Return the [x, y] coordinate for the center point of the cell that contains the specified text.  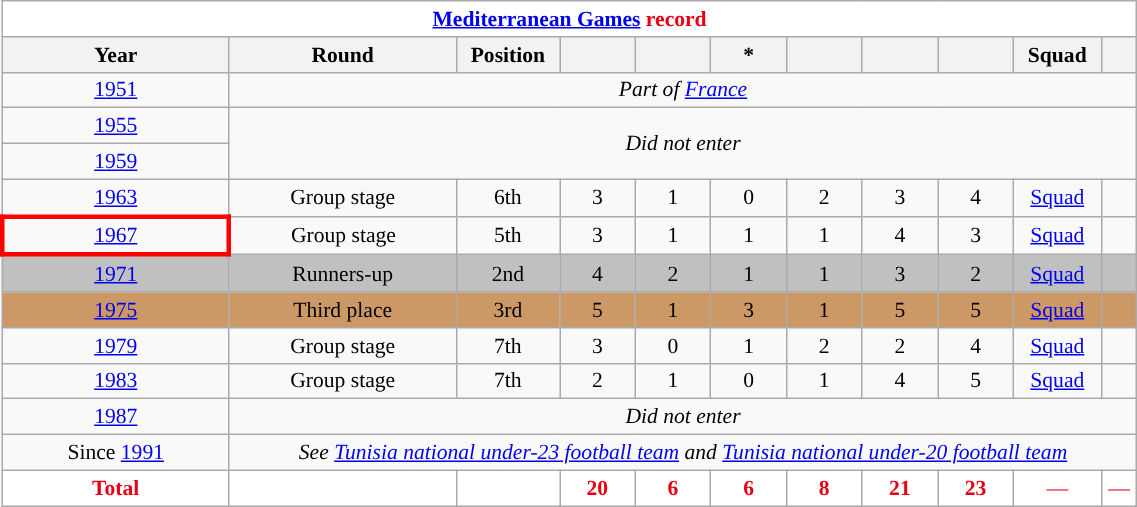
See Tunisia national under-23 football team and Tunisia national under-20 football team [683, 453]
Round [342, 55]
2nd [508, 274]
20 [598, 488]
1959 [116, 162]
Runners-up [342, 274]
23 [976, 488]
Since 1991 [116, 453]
* [749, 55]
21 [900, 488]
Position [508, 55]
1951 [116, 90]
1983 [116, 381]
1963 [116, 198]
1967 [116, 236]
Year [116, 55]
8 [824, 488]
1975 [116, 310]
1955 [116, 126]
1987 [116, 417]
Third place [342, 310]
Part of France [683, 90]
6th [508, 198]
1971 [116, 274]
3rd [508, 310]
1979 [116, 346]
Mediterranean Games record [570, 19]
Total [116, 488]
5th [508, 236]
